Return [X, Y] of the center of cell containing provided text 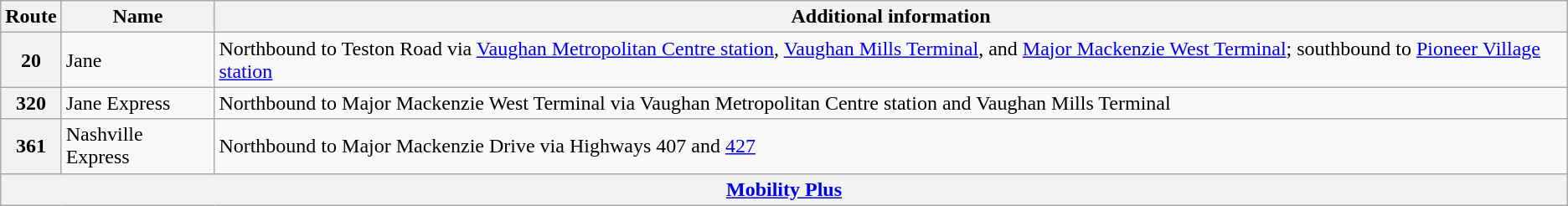
20 [31, 60]
361 [31, 146]
Northbound to Major Mackenzie Drive via Highways 407 and 427 [891, 146]
Nashville Express [137, 146]
Route [31, 17]
Name [137, 17]
Additional information [891, 17]
Mobility Plus [784, 189]
320 [31, 103]
Northbound to Major Mackenzie West Terminal via Vaughan Metropolitan Centre station and Vaughan Mills Terminal [891, 103]
Jane Express [137, 103]
Jane [137, 60]
